Extract the [x, y] coordinate from the center of the cell holding the provided text.  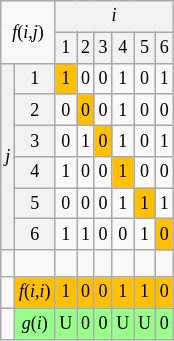
i [114, 16]
j [8, 156]
f(i,j) [28, 32]
g(i) [35, 324]
f(i,i) [35, 292]
